Provide the [X, Y] coordinate of the cell's center where the given text is located.  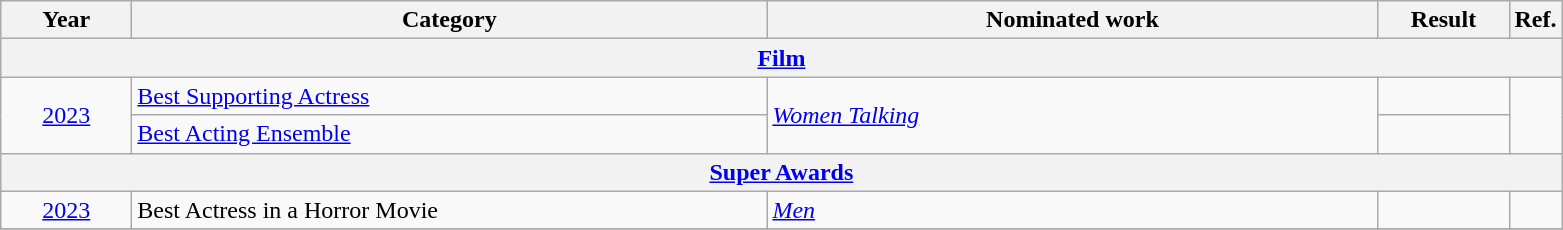
Year [66, 20]
Nominated work [1072, 20]
Best Acting Ensemble [450, 134]
Best Supporting Actress [450, 96]
Super Awards [782, 172]
Women Talking [1072, 115]
Result [1444, 20]
Category [450, 20]
Ref. [1536, 20]
Film [782, 58]
Men [1072, 210]
Best Actress in a Horror Movie [450, 210]
